Search for the cell housing the specified text and yield its (x, y) center coordinate. 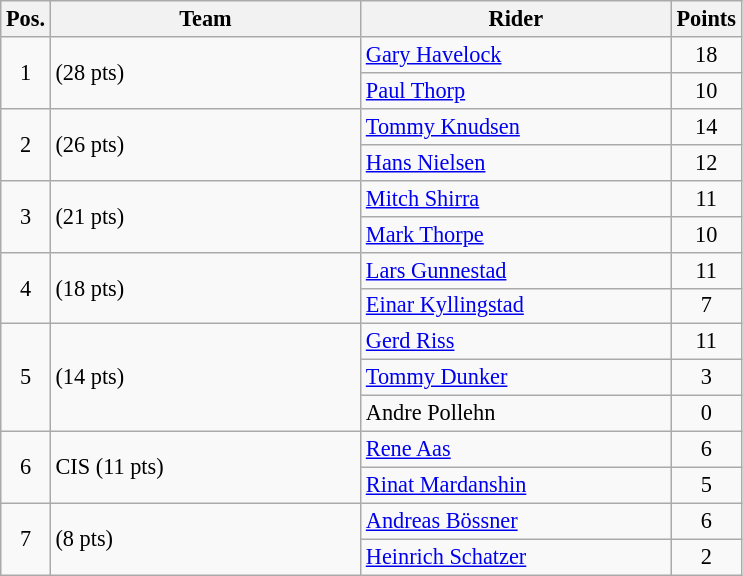
Andreas Bössner (516, 521)
Tommy Knudsen (516, 126)
Pos. (26, 19)
Gary Havelock (516, 55)
(14 pts) (205, 378)
Points (706, 19)
Mark Thorpe (516, 234)
CIS (11 pts) (205, 468)
Tommy Dunker (516, 378)
(26 pts) (205, 144)
Gerd Riss (516, 342)
(18 pts) (205, 288)
1 (26, 73)
4 (26, 288)
12 (706, 162)
(21 pts) (205, 216)
Paul Thorp (516, 90)
18 (706, 55)
Einar Kyllingstad (516, 306)
(28 pts) (205, 73)
Lars Gunnestad (516, 270)
0 (706, 414)
Rider (516, 19)
Team (205, 19)
Rinat Mardanshin (516, 485)
Hans Nielsen (516, 162)
Heinrich Schatzer (516, 557)
Mitch Shirra (516, 198)
Andre Pollehn (516, 414)
14 (706, 126)
Rene Aas (516, 450)
(8 pts) (205, 539)
